Scan for the cell matching the given text and deliver its (x, y) coordinate at center. 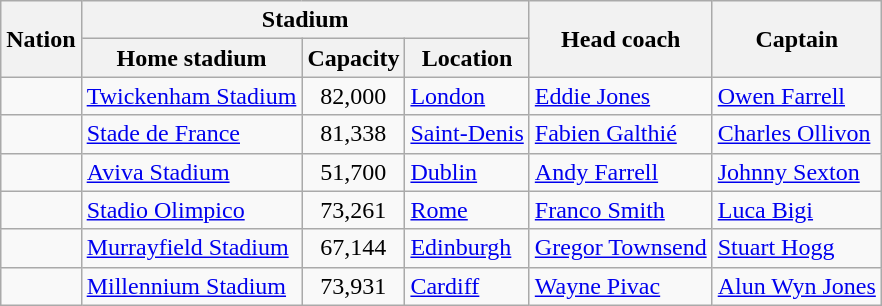
Murrayfield Stadium (192, 248)
Nation (41, 39)
Stuart Hogg (796, 248)
Rome (467, 210)
51,700 (354, 172)
Location (467, 58)
Wayne Pivac (620, 286)
Captain (796, 39)
Dublin (467, 172)
Capacity (354, 58)
Saint-Denis (467, 134)
Edinburgh (467, 248)
81,338 (354, 134)
82,000 (354, 96)
Luca Bigi (796, 210)
67,144 (354, 248)
Alun Wyn Jones (796, 286)
Fabien Galthié (620, 134)
73,261 (354, 210)
London (467, 96)
Eddie Jones (620, 96)
Head coach (620, 39)
Stadio Olimpico (192, 210)
Franco Smith (620, 210)
Aviva Stadium (192, 172)
Millennium Stadium (192, 286)
Stadium (305, 20)
73,931 (354, 286)
Twickenham Stadium (192, 96)
Home stadium (192, 58)
Stade de France (192, 134)
Johnny Sexton (796, 172)
Charles Ollivon (796, 134)
Owen Farrell (796, 96)
Cardiff (467, 286)
Gregor Townsend (620, 248)
Andy Farrell (620, 172)
